Output the [x, y] coordinate of the center of the cell containing the given text.  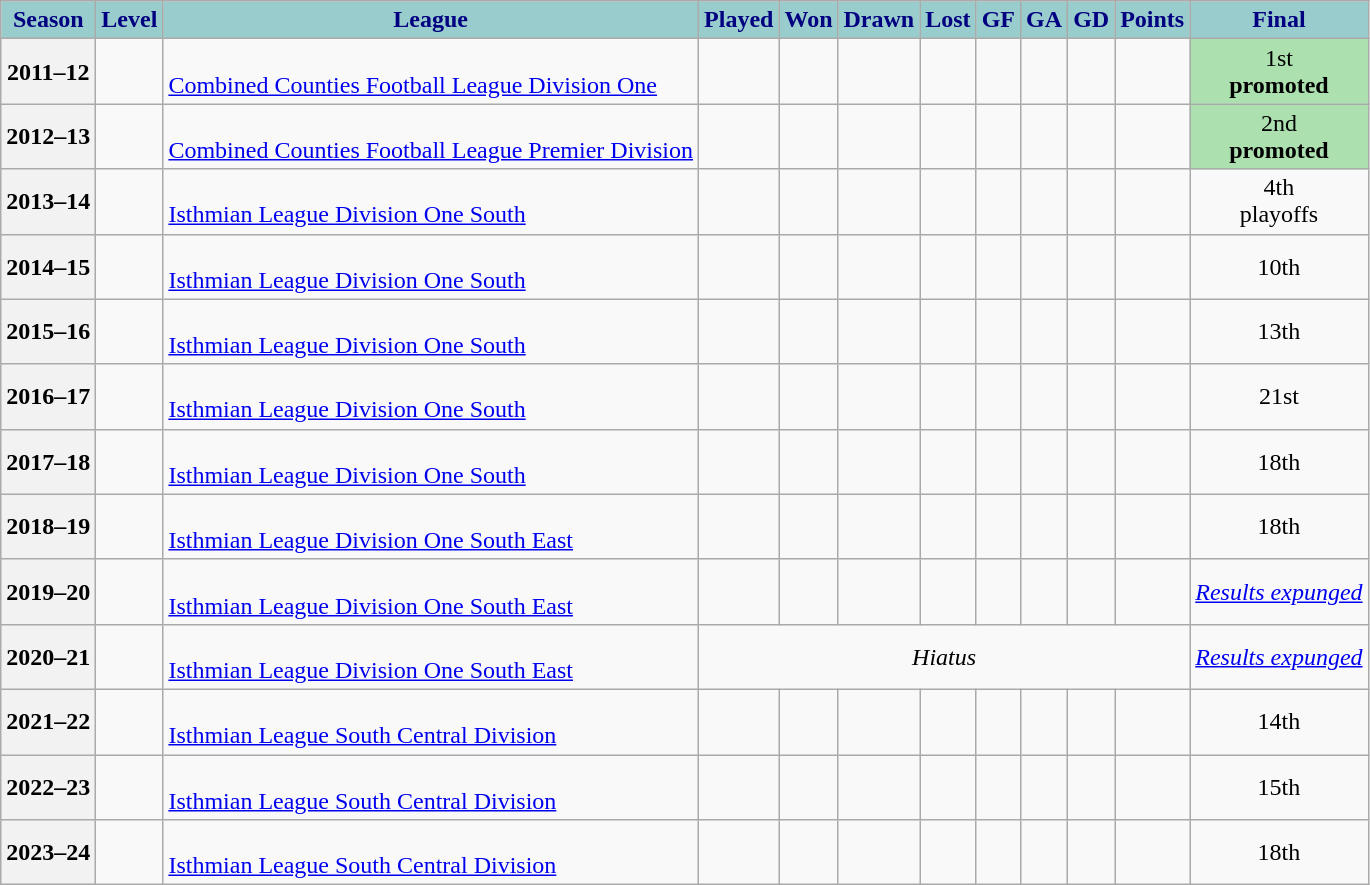
2012–13 [48, 136]
4th playoffs [1279, 202]
2019–20 [48, 592]
2011–12 [48, 72]
Final [1279, 20]
2014–15 [48, 266]
1st promoted [1279, 72]
League [431, 20]
2022–23 [48, 786]
2nd promoted [1279, 136]
10th [1279, 266]
Hiatus [944, 656]
14th [1279, 722]
GA [1044, 20]
Played [739, 20]
Lost [948, 20]
Won [808, 20]
13th [1279, 332]
Level [130, 20]
2018–19 [48, 526]
2015–16 [48, 332]
GD [1092, 20]
2021–22 [48, 722]
2016–17 [48, 396]
Points [1152, 20]
Drawn [879, 20]
Season [48, 20]
15th [1279, 786]
2020–21 [48, 656]
2017–18 [48, 462]
Combined Counties Football League Premier Division [431, 136]
2013–14 [48, 202]
2023–24 [48, 852]
Combined Counties Football League Division One [431, 72]
GF [998, 20]
21st [1279, 396]
